Identify which cell holds the provided text, then report its [X, Y] central coordinate. 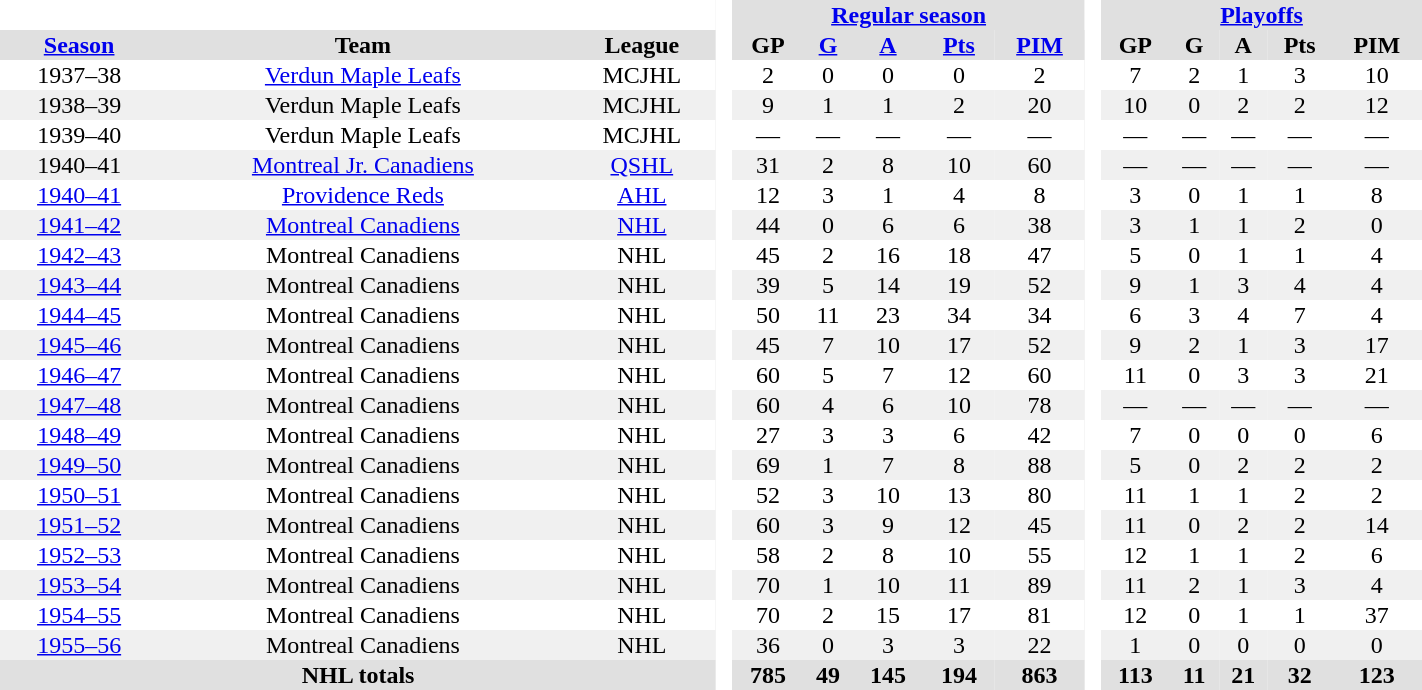
Season [79, 45]
32 [1300, 675]
AHL [642, 195]
80 [1039, 495]
88 [1039, 465]
1946–47 [79, 375]
1953–54 [79, 585]
1948–49 [79, 435]
1943–44 [79, 285]
1947–48 [79, 405]
42 [1039, 435]
13 [958, 495]
89 [1039, 585]
1937–38 [79, 75]
55 [1039, 555]
47 [1039, 255]
37 [1377, 615]
38 [1039, 225]
31 [768, 165]
19 [958, 285]
78 [1039, 405]
Regular season [908, 15]
20 [1039, 105]
Team [362, 45]
39 [768, 285]
69 [768, 465]
1949–50 [79, 465]
18 [958, 255]
785 [768, 675]
Providence Reds [362, 195]
1939–40 [79, 135]
1942–43 [79, 255]
1950–51 [79, 495]
QSHL [642, 165]
36 [768, 645]
194 [958, 675]
81 [1039, 615]
145 [888, 675]
863 [1039, 675]
Playoffs [1262, 15]
1951–52 [79, 525]
1938–39 [79, 105]
16 [888, 255]
23 [888, 315]
123 [1377, 675]
49 [828, 675]
1954–55 [79, 615]
League [642, 45]
113 [1136, 675]
15 [888, 615]
1941–42 [79, 225]
Montreal Jr. Canadiens [362, 165]
1945–46 [79, 345]
44 [768, 225]
58 [768, 555]
1952–53 [79, 555]
1955–56 [79, 645]
50 [768, 315]
NHL totals [358, 675]
27 [768, 435]
1944–45 [79, 315]
22 [1039, 645]
